Locate the cell with the specified text and output its [x, y] center coordinate. 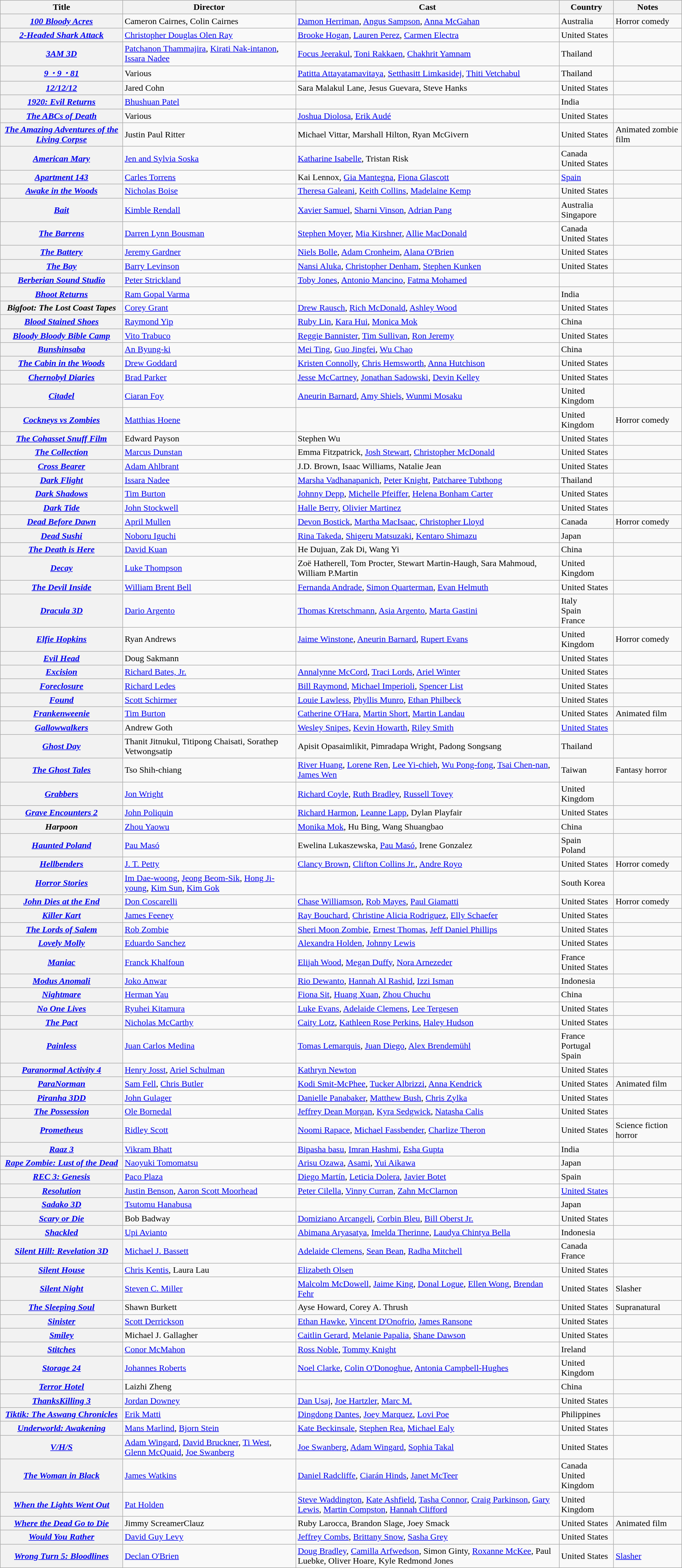
FranceUnited States [587, 962]
Rape Zombie: Lust of the Dead [62, 1163]
Raaz 3 [62, 1149]
Apisit Opasaimlikit, Pimradapa Wright, Padong Songsang [428, 746]
Jordan Downey [209, 1401]
Bipasha basu, Imran Hashmi, Esha Gupta [428, 1149]
Notes [648, 7]
Marcus Dunstan [209, 452]
Niels Bolle, Adam Cronheim, Alana O'Brien [428, 252]
Doug Sakmann [209, 658]
Fantasy horror [648, 770]
Bhushuan Patel [209, 102]
Laizhi Zheng [209, 1386]
Noboru Iguchi [209, 535]
Peter Strickland [209, 280]
Joe Swanberg, Adam Wingard, Sophia Takal [428, 1447]
Rina Takeda, Shigeru Matsuzaki, Kentaro Shimazu [428, 535]
Focus Jeerakul, Toni Rakkaen, Chakhrit Yamnam [428, 54]
Damon Herriman, Angus Sampson, Anna McGahan [428, 21]
The Possession [62, 1111]
The Ghost Tales [62, 770]
Carles Torrens [209, 177]
Michael J. Gallagher [209, 1335]
Sara Malakul Lane, Jesus Guevara, Steve Hanks [428, 88]
Ryan Andrews [209, 639]
Kodi Smit-McPhee, Tucker Albrizzi, Anna Kendrick [428, 1084]
Chernobyl Diaries [62, 377]
3AM 3D [62, 54]
Dead Before Dawn [62, 522]
Scott Derrickson [209, 1321]
Luke Thompson [209, 568]
Dario Argento [209, 611]
Terror Hotel [62, 1386]
Theresa Galeani, Keith Collins, Madelaine Kemp [428, 191]
Jen and Sylvia Soska [209, 158]
The Amazing Adventures of the Living Corpse [62, 135]
Vikram Bhatt [209, 1149]
Ewelina Lukaszewska, Pau Masó, Irene Gonzalez [428, 845]
Reggie Bannister, Tim Sullivan, Ron Jeremy [428, 336]
Drew Rausch, Rich McDonald, Ashley Wood [428, 308]
Adelaide Clemens, Sean Bean, Radha Mitchell [428, 1251]
ParaNorman [62, 1084]
Ray Bouchard, Christine Alicia Rodriguez, Elly Schaefer [428, 916]
South Korea [587, 883]
Cross Bearer [62, 466]
Dracula 3D [62, 611]
Country [587, 7]
Corey Grant [209, 308]
John Stockwell [209, 508]
Brooke Hogan, Lauren Perez, Carmen Electra [428, 35]
Wrong Turn 5: Bloodlines [62, 1556]
Lovely Molly [62, 943]
J.D. Brown, Isaac Williams, Natalie Jean [428, 466]
Australia [587, 21]
Nicholas Boise [209, 191]
Drew Goddard [209, 363]
CanadaUnited Kingdom [587, 1476]
9・9・81 [62, 74]
Would You Rather [62, 1537]
Dead Sushi [62, 535]
Sadako 3D [62, 1205]
Cockneys vs Zombies [62, 420]
Tiktik: The Aswang Chronicles [62, 1415]
Mei Ting, Guo Jingfei, Wu Chao [428, 350]
John Gulager [209, 1097]
Brad Parker [209, 377]
100 Bloody Acres [62, 21]
Arisu Ozawa, Asami, Yui Aikawa [428, 1163]
Bill Raymond, Michael Imperioli, Spencer List [428, 686]
Michael J. Bassett [209, 1251]
Painless [62, 1046]
Dark Shadows [62, 494]
Shawn Burkett [209, 1307]
The Death is Here [62, 549]
River Huang, Lorene Ren, Lee Yi-chieh, Wu Pong-fong, Tsai Chen-nan, James Wen [428, 770]
Justin Benson, Aaron Scott Moorhead [209, 1191]
The Sleeping Soul [62, 1307]
Emma Fitzpatrick, Josh Stewart, Christopher McDonald [428, 452]
Found [62, 700]
Decay [62, 568]
Chris Kentis, Laura Lau [209, 1270]
Johannes Roberts [209, 1368]
Richard Coyle, Ruth Bradley, Russell Tovey [428, 794]
Kathryn Newton [428, 1070]
Ruby Larocca, Brandon Slage, Joey Smack [428, 1523]
Diego Martín, Leticia Dolera, Javier Botet [428, 1177]
Ireland [587, 1349]
Thomas Kretschmann, Asia Argento, Marta Gastini [428, 611]
Don Coscarelli [209, 902]
Kai Lennox, Gia Mantegna, Fiona Glascott [428, 177]
Elizabeth Olsen [428, 1270]
Killer Kart [62, 916]
Vito Trabuco [209, 336]
Evil Head [62, 658]
Where the Dead Go to Die [62, 1523]
Maniac [62, 962]
Caity Lotz, Kathleen Rose Perkins, Haley Hudson [428, 1022]
Storage 24 [62, 1368]
Nansi Aluka, Christopher Denham, Stephen Kunken [428, 266]
Cast [428, 7]
Philippines [587, 1415]
Paranormal Activity 4 [62, 1070]
Daniel Radcliffe, Ciarán Hinds, Janet McTeer [428, 1476]
Declan O'Brien [209, 1556]
AustraliaSingapore [587, 210]
James Watkins [209, 1476]
Bhoot Returns [62, 294]
J. T. Petty [209, 864]
William Brent Bell [209, 587]
Adam Ahlbrant [209, 466]
Erik Matti [209, 1415]
Silent Night [62, 1289]
Marsha Vadhanapanich, Peter Knight, Patcharee Tubthong [428, 480]
Smiley [62, 1335]
Title [62, 7]
Clancy Brown, Clifton Collins Jr., Andre Royo [428, 864]
Berberian Sound Studio [62, 280]
Bunshinsaba [62, 350]
Katharine Isabelle, Tristan Risk [428, 158]
Nicholas McCarthy [209, 1022]
Cameron Cairnes, Colin Cairnes [209, 21]
Director [209, 7]
Darren Lynn Bousman [209, 233]
Noel Clarke, Colin O'Donoghue, Antonia Campbell-Hughes [428, 1368]
Ruby Lin, Kara Hui, Monica Mok [428, 321]
Resolution [62, 1191]
Scott Schirmer [209, 700]
Monika Mok, Hu Bing, Wang Shuangbao [428, 826]
Peter Cilella, Vinny Curran, Zahn McClarnon [428, 1191]
Annalynne McCord, Traci Lords, Ariel Winter [428, 672]
Grabbers [62, 794]
The Barrens [62, 233]
Tso Shih-chiang [209, 770]
The Pact [62, 1022]
Blood Stained Shoes [62, 321]
Pau Masó [209, 845]
Mans Marlind, Bjorn Stein [209, 1428]
Alexandra Holden, Johnny Lewis [428, 943]
Thanit Jitnukul, Titipong Chaisati, Sorathep Vetwongsatip [209, 746]
V/H/S [62, 1447]
Kate Beckinsale, Stephen Rea, Michael Ealy [428, 1428]
American Mary [62, 158]
Chase Williamson, Rob Mayes, Paul Giamatti [428, 902]
Danielle Panabaker, Matthew Bush, Chris Zylka [428, 1097]
Ciaran Foy [209, 396]
April Mullen [209, 522]
1920: Evil Returns [62, 102]
Dark Flight [62, 480]
Joko Anwar [209, 981]
Science fiction horror [648, 1130]
Bob Badway [209, 1218]
The Woman in Black [62, 1476]
Im Dae-woong, Jeong Beom-Sik, Hong Ji-young, Kim Sun, Kim Gok [209, 883]
Sheri Moon Zombie, Ernest Thomas, Jeff Daniel Phillips [428, 929]
Christopher Douglas Olen Ray [209, 35]
Excision [62, 672]
Matthias Hoene [209, 420]
Bait [62, 210]
Rob Zombie [209, 929]
Andrew Goth [209, 728]
CanadaFrance [587, 1251]
Malcolm McDowell, Jaime King, Donal Logue, Ellen Wong, Brendan Fehr [428, 1289]
James Feeney [209, 916]
Richard Harmon, Leanne Lapp, Dylan Playfair [428, 812]
Barry Levinson [209, 266]
He Dujuan, Zak Di, Wang Yi [428, 549]
Henry Josst, Ariel Schulman [209, 1070]
Eduardo Sanchez [209, 943]
Dark Tide [62, 508]
Dan Usaj, Joe Hartzler, Marc M. [428, 1401]
Stitches [62, 1349]
Jeffrey Dean Morgan, Kyra Sedgwick, Natasha Calis [428, 1111]
Grave Encounters 2 [62, 812]
Modus Anomali [62, 981]
Patchanon Thammajira, Kirati Nak-intanon, Issara Nadee [209, 54]
Silent Hill: Revelation 3D [62, 1251]
Domiziano Arcangeli, Corbin Bleu, Bill Oberst Jr. [428, 1218]
Jon Wright [209, 794]
John Poliquin [209, 812]
Dingdong Dantes, Joey Marquez, Lovi Poe [428, 1415]
Jared Cohn [209, 88]
The Cabin in the Woods [62, 363]
Awake in the Woods [62, 191]
Tsutomu Hanabusa [209, 1205]
The Collection [62, 452]
Haunted Poland [62, 845]
Ryuhei Kitamura [209, 1009]
Toby Jones, Antonio Mancino, Fatma Mohamed [428, 280]
Hellbenders [62, 864]
Stephen Wu [428, 438]
Upi Avianto [209, 1232]
Ethan Hawke, Vincent D'Onofrio, James Ransone [428, 1321]
Prometheus [62, 1130]
Pat Holden [209, 1505]
Fiona Sit, Huang Xuan, Zhou Chuchu [428, 995]
Scary or Die [62, 1218]
2-Headed Shark Attack [62, 35]
Supranatural [648, 1307]
Silent House [62, 1270]
David Kuan [209, 549]
Frankenweenie [62, 714]
When the Lights Went Out [62, 1505]
The Lords of Salem [62, 929]
Tomas Lemarquis, Juan Diego, Alex Brendemühl [428, 1046]
Joshua Diolosa, Erik Audé [428, 116]
An Byung-ki [209, 350]
12/12/12 [62, 88]
Foreclosure [62, 686]
Ayse Howard, Corey A. Thrush [428, 1307]
Underworld: Awakening [62, 1428]
Taiwan [587, 770]
David Guy Levy [209, 1537]
Steve Waddington, Kate Ashfield, Tasha Connor, Craig Parkinson, Gary Lewis, Martin Compston, Hannah Clifford [428, 1505]
Fernanda Andrade, Simon Quarterman, Evan Helmuth [428, 587]
Louie Lawless, Phyllis Munro, Ethan Philbeck [428, 700]
No One Lives [62, 1009]
Citadel [62, 396]
Halle Berry, Olivier Martinez [428, 508]
Noomi Rapace, Michael Fassbender, Charlize Theron [428, 1130]
Canada [587, 522]
Juan Carlos Medina [209, 1046]
Catherine O'Hara, Martin Short, Martin Landau [428, 714]
The ABCs of Death [62, 116]
Piranha 3DD [62, 1097]
FrancePortugalSpain [587, 1046]
Kimble Rendall [209, 210]
Jimmy ScreamerClauz [209, 1523]
Sam Fell, Chris Butler [209, 1084]
Adam Wingard, David Bruckner, Ti West, Glenn McQuaid, Joe Swanberg [209, 1447]
Jeffrey Combs, Brittany Snow, Sasha Grey [428, 1537]
Abimana Aryasatya, Imelda Therinne, Laudya Chintya Bella [428, 1232]
Aneurin Barnard, Amy Shiels, Wunmi Mosaku [428, 396]
Devon Bostick, Martha MacIsaac, Christopher Lloyd [428, 522]
Sinister [62, 1321]
Shackled [62, 1232]
Naoyuki Tomomatsu [209, 1163]
Richard Ledes [209, 686]
Bloody Bloody Bible Camp [62, 336]
Conor McMahon [209, 1349]
Steven C. Miller [209, 1289]
Jesse McCartney, Jonathan Sadowski, Devin Kelley [428, 377]
Johnny Depp, Michelle Pfeiffer, Helena Bonham Carter [428, 494]
Kristen Connolly, Chris Hemsworth, Anna Hutchison [428, 363]
John Dies at the End [62, 902]
Gallowwalkers [62, 728]
Ridley Scott [209, 1130]
The Cohasset Snuff Film [62, 438]
Jeremy Gardner [209, 252]
Nightmare [62, 995]
Zhou Yaowu [209, 826]
Jaime Winstone, Aneurin Barnard, Rupert Evans [428, 639]
Patitta Attayatamavitaya, Setthasitt Limkasidej, Thiti Vetchabul [428, 74]
Rio Dewanto, Hannah Al Rashid, Izzi Isman [428, 981]
Ghost Day [62, 746]
Animated zombie film [648, 135]
Franck Khalfoun [209, 962]
Horror Stories [62, 883]
Elfie Hopkins [62, 639]
The Devil Inside [62, 587]
Luke Evans, Adelaide Clemens, Lee Tergesen [428, 1009]
Issara Nadee [209, 480]
Justin Paul Ritter [209, 135]
Doug Bradley, Camilla Arfwedson, Simon Ginty, Roxanne McKee, Paul Luebke, Oliver Hoare, Kyle Redmond Jones [428, 1556]
Herman Yau [209, 995]
Michael Vittar, Marshall Hilton, Ryan McGivern [428, 135]
ItalySpainFrance [587, 611]
REC 3: Genesis [62, 1177]
Xavier Samuel, Sharni Vinson, Adrian Pang [428, 210]
The Battery [62, 252]
Ole Bornedal [209, 1111]
Paco Plaza [209, 1177]
SpainPoland [587, 845]
The Bay [62, 266]
Wesley Snipes, Kevin Howarth, Riley Smith [428, 728]
Caitlin Gerard, Melanie Papalia, Shane Dawson [428, 1335]
Harpoon [62, 826]
Apartment 143 [62, 177]
Bigfoot: The Lost Coast Tapes [62, 308]
Zoë Hatherell, Tom Procter, Stewart Martin-Haugh, Sara Mahmoud, William P.Martin [428, 568]
Richard Bates, Jr. [209, 672]
Stephen Moyer, Mia Kirshner, Allie MacDonald [428, 233]
Ross Noble, Tommy Knight [428, 1349]
Edward Payson [209, 438]
Elijah Wood, Megan Duffy, Nora Arnezeder [428, 962]
Ram Gopal Varma [209, 294]
Raymond Yip [209, 321]
ThanksKilling 3 [62, 1401]
